Capture the cell that displays the provided text and extract its (x, y) central coordinate. 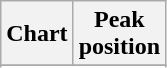
Chart (37, 34)
Peakposition (119, 34)
